From the cell containing the given text, extract its center point as (X, Y) coordinate. 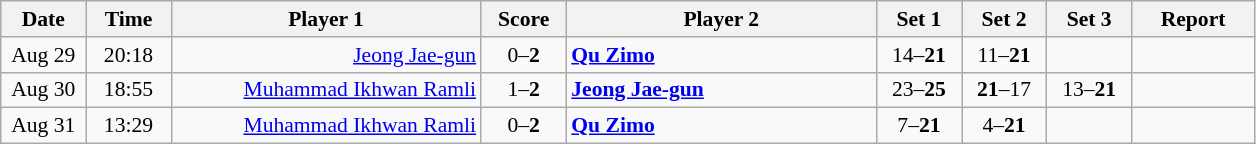
13–21 (1090, 90)
Set 3 (1090, 19)
Time (128, 19)
1–2 (524, 90)
Set 2 (1004, 19)
Player 2 (721, 19)
Player 1 (326, 19)
Aug 31 (44, 126)
14–21 (918, 55)
21–17 (1004, 90)
Date (44, 19)
11–21 (1004, 55)
4–21 (1004, 126)
Score (524, 19)
Aug 30 (44, 90)
7–21 (918, 126)
13:29 (128, 126)
23–25 (918, 90)
Report (1194, 19)
18:55 (128, 90)
Set 1 (918, 19)
Aug 29 (44, 55)
20:18 (128, 55)
